Find where the given text appears and provide that cell's center as (X, Y) coordinate. 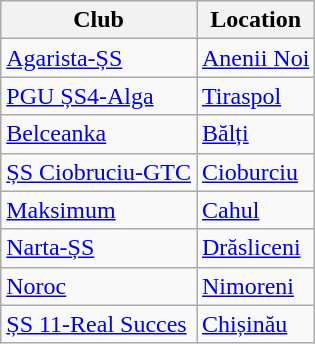
Club (99, 20)
PGU ȘS4-Alga (99, 96)
Agarista-ȘS (99, 58)
Bălți (255, 134)
ȘS Ciobruciu-GTC (99, 172)
Cioburciu (255, 172)
Drăsliceni (255, 248)
Tiraspol (255, 96)
Location (255, 20)
Anenii Noi (255, 58)
Narta-ȘS (99, 248)
Cahul (255, 210)
Nimoreni (255, 286)
Chișinău (255, 324)
Belceanka (99, 134)
Maksimum (99, 210)
Noroc (99, 286)
ȘS 11-Real Succes (99, 324)
